Capture the cell that displays the provided text and extract its [X, Y] central coordinate. 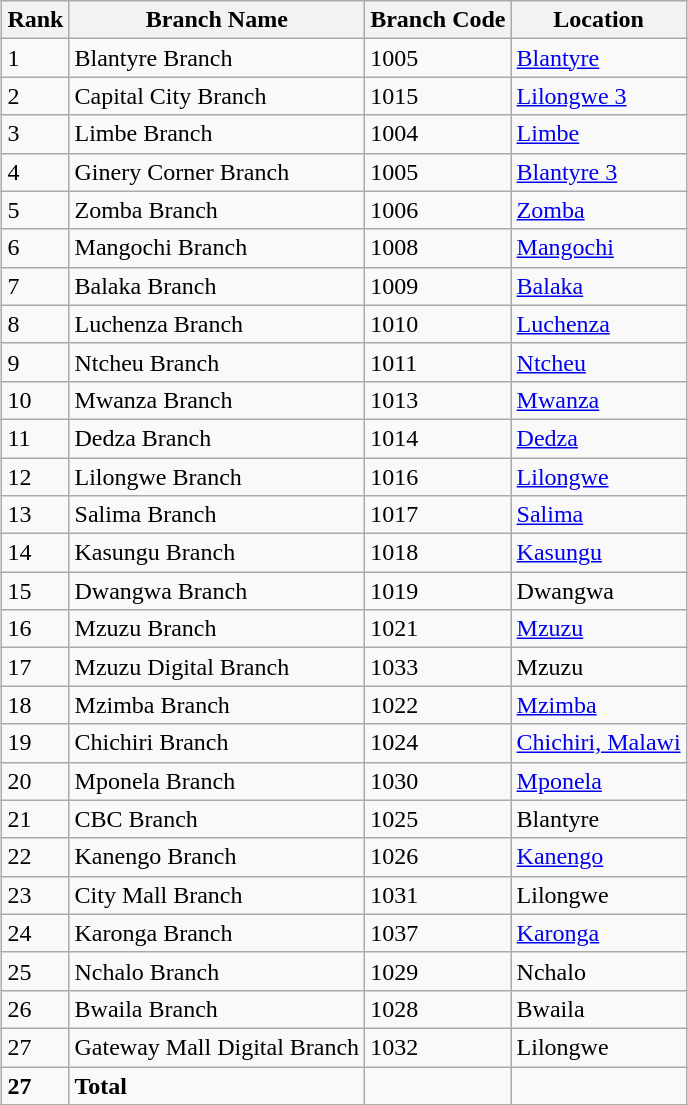
Balaka Branch [217, 286]
Bwaila Branch [217, 1009]
Mzimba Branch [217, 705]
1021 [438, 629]
20 [36, 781]
Mzuzu Digital Branch [217, 667]
1006 [438, 210]
Blantyre Branch [217, 58]
22 [36, 857]
Chichiri, Malawi [598, 743]
1025 [438, 819]
Salima [598, 515]
1029 [438, 971]
Dwangwa Branch [217, 591]
Gateway Mall Digital Branch [217, 1047]
Blantyre 3 [598, 172]
1031 [438, 895]
9 [36, 362]
Rank [36, 20]
19 [36, 743]
Dedza Branch [217, 438]
Kasungu [598, 553]
Bwaila [598, 1009]
Mangochi Branch [217, 248]
Mwanza Branch [217, 400]
1028 [438, 1009]
1022 [438, 705]
1014 [438, 438]
Limbe Branch [217, 134]
Ntcheu [598, 362]
16 [36, 629]
1030 [438, 781]
Kasungu Branch [217, 553]
1024 [438, 743]
Mzimba [598, 705]
12 [36, 477]
Luchenza Branch [217, 324]
1033 [438, 667]
7 [36, 286]
1016 [438, 477]
26 [36, 1009]
Mangochi [598, 248]
21 [36, 819]
1026 [438, 857]
15 [36, 591]
Mponela Branch [217, 781]
CBC Branch [217, 819]
Karonga Branch [217, 933]
Limbe [598, 134]
Luchenza [598, 324]
1010 [438, 324]
Location [598, 20]
Nchalo Branch [217, 971]
Total [217, 1085]
1032 [438, 1047]
1037 [438, 933]
Kanengo [598, 857]
Dedza [598, 438]
Branch Code [438, 20]
1008 [438, 248]
1 [36, 58]
Ginery Corner Branch [217, 172]
Kanengo Branch [217, 857]
Lilongwe Branch [217, 477]
1017 [438, 515]
Capital City Branch [217, 96]
Mzuzu Branch [217, 629]
Balaka [598, 286]
Mponela [598, 781]
Dwangwa [598, 591]
Chichiri Branch [217, 743]
Salima Branch [217, 515]
11 [36, 438]
18 [36, 705]
25 [36, 971]
Ntcheu Branch [217, 362]
1011 [438, 362]
City Mall Branch [217, 895]
Zomba [598, 210]
14 [36, 553]
Mwanza [598, 400]
Branch Name [217, 20]
1019 [438, 591]
Zomba Branch [217, 210]
1018 [438, 553]
1004 [438, 134]
5 [36, 210]
10 [36, 400]
Lilongwe 3 [598, 96]
6 [36, 248]
2 [36, 96]
1009 [438, 286]
8 [36, 324]
23 [36, 895]
3 [36, 134]
4 [36, 172]
Karonga [598, 933]
Nchalo [598, 971]
1013 [438, 400]
13 [36, 515]
17 [36, 667]
1015 [438, 96]
24 [36, 933]
